Extract the [X, Y] coordinate from the center of the cell holding the provided text.  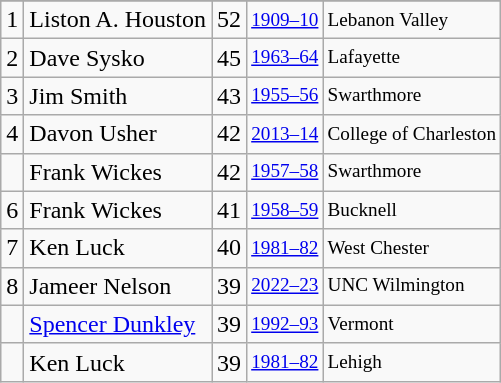
6 [12, 210]
1992–93 [285, 324]
40 [230, 248]
College of Charleston [412, 134]
Bucknell [412, 210]
Lafayette [412, 58]
1955–56 [285, 96]
Jim Smith [118, 96]
Davon Usher [118, 134]
1957–58 [285, 172]
41 [230, 210]
2 [12, 58]
3 [12, 96]
Dave Sysko [118, 58]
West Chester [412, 248]
Lehigh [412, 362]
Spencer Dunkley [118, 324]
1909–10 [285, 20]
1 [12, 20]
Jameer Nelson [118, 286]
2013–14 [285, 134]
1963–64 [285, 58]
7 [12, 248]
8 [12, 286]
Liston A. Houston [118, 20]
UNC Wilmington [412, 286]
43 [230, 96]
1958–59 [285, 210]
Vermont [412, 324]
52 [230, 20]
45 [230, 58]
2022–23 [285, 286]
Lebanon Valley [412, 20]
4 [12, 134]
